Capture the cell that displays the provided text and extract its (X, Y) central coordinate. 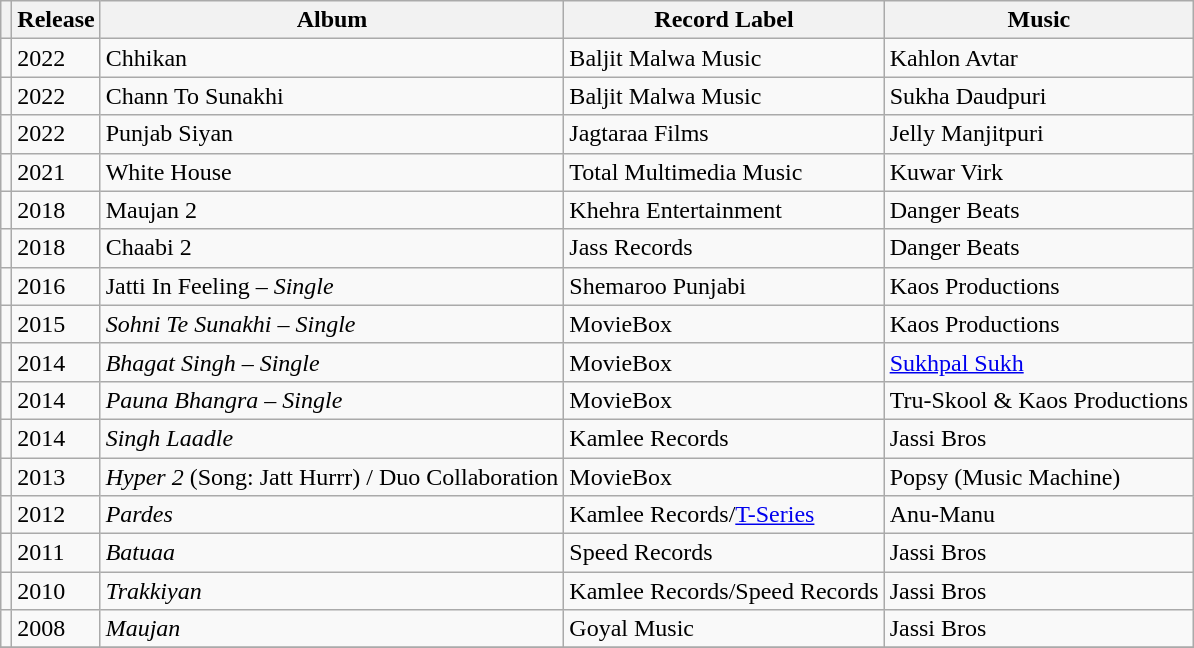
Trakkiyan (332, 591)
Sukha Daudpuri (1039, 96)
Music (1039, 20)
Batuaa (332, 553)
2008 (56, 629)
Total Multimedia Music (724, 172)
Release (56, 20)
Goyal Music (724, 629)
Kamlee Records/T-Series (724, 515)
2015 (56, 324)
Jatti In Feeling – Single (332, 286)
Bhagat Singh – Single (332, 362)
Maujan 2 (332, 210)
Kahlon Avtar (1039, 58)
2021 (56, 172)
Chann To Sunakhi (332, 96)
2010 (56, 591)
Punjab Siyan (332, 134)
Maujan (332, 629)
2011 (56, 553)
Jagtaraa Films (724, 134)
Sukhpal Sukh (1039, 362)
Kuwar Virk (1039, 172)
Kamlee Records/Speed Records (724, 591)
Hyper 2 (Song: Jatt Hurrr) / Duo Collaboration (332, 477)
2012 (56, 515)
Singh Laadle (332, 438)
Tru-Skool & Kaos Productions (1039, 400)
Kamlee Records (724, 438)
2016 (56, 286)
Record Label (724, 20)
Pauna Bhangra – Single (332, 400)
2013 (56, 477)
Speed Records (724, 553)
Album (332, 20)
Chhikan (332, 58)
Chaabi 2 (332, 248)
Anu-Manu (1039, 515)
Pardes (332, 515)
Popsy (Music Machine) (1039, 477)
Khehra Entertainment (724, 210)
Shemaroo Punjabi (724, 286)
White House (332, 172)
Jelly Manjitpuri (1039, 134)
Sohni Te Sunakhi – Single (332, 324)
Jass Records (724, 248)
